Return the [x, y] coordinate for the center point of the cell that contains the specified text.  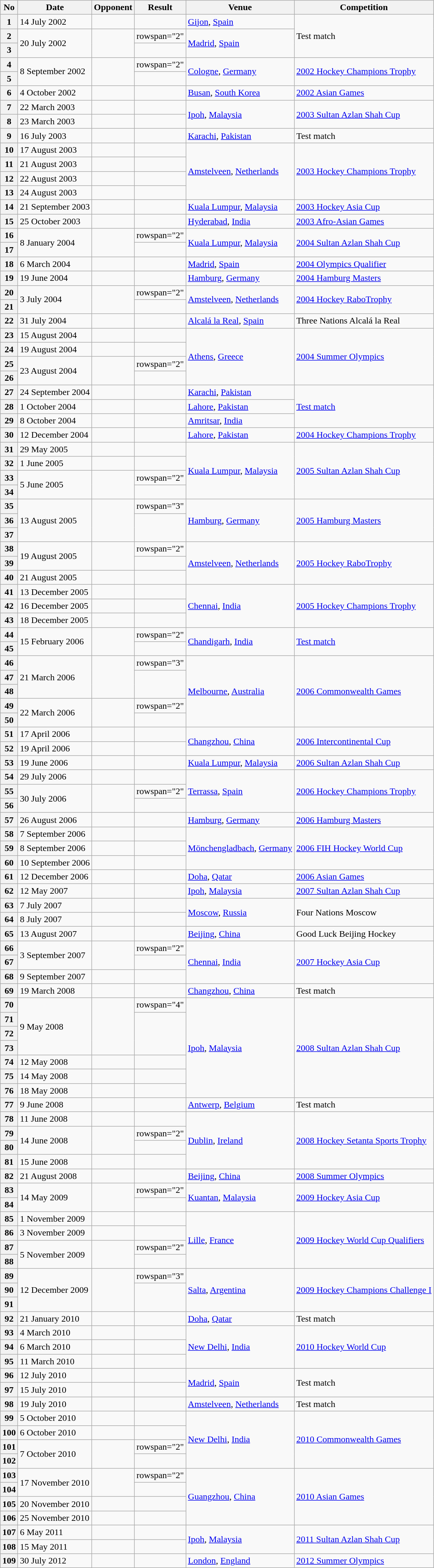
2008 Hockey Setanta Sports Trophy [364, 1140]
15 August 2004 [55, 335]
7 [9, 107]
109 [9, 1561]
9 June 2008 [55, 1105]
65 [9, 934]
9 May 2008 [55, 1026]
21 August 2005 [55, 577]
2005 Sultan Azlan Shah Cup [364, 471]
73 [9, 1048]
Result [160, 7]
26 [9, 378]
99 [9, 1418]
31 July 2004 [55, 321]
1 [9, 22]
12 December 2004 [55, 435]
51 [9, 734]
Good Luck Beijing Hockey [364, 934]
3 July 2004 [55, 300]
2008 Summer Olympics [364, 1176]
48 [9, 692]
29 July 2006 [55, 777]
Hyderabad, India [240, 221]
64 [9, 920]
5 November 2009 [55, 1254]
29 May 2005 [55, 449]
12 May 2008 [55, 1062]
Competition [364, 7]
2012 Summer Olympics [364, 1561]
2004 Hockey RaboTrophy [364, 300]
14 July 2002 [55, 22]
19 August 2005 [55, 556]
2006 Asian Games [364, 877]
15 [9, 221]
5 June 2005 [55, 485]
Cologne, Germany [240, 72]
10 September 2006 [55, 862]
2005 Hockey RaboTrophy [364, 563]
Three Nations Alcalá la Real [364, 321]
3 November 2009 [55, 1233]
5 October 2010 [55, 1418]
67 [9, 962]
Opponent [113, 7]
19 July 2010 [55, 1404]
44 [9, 635]
Kuantan, Malaysia [240, 1197]
2002 Asian Games [364, 93]
2003 Hockey Champions Trophy [364, 171]
75 [9, 1076]
15 June 2008 [55, 1162]
21 August 2003 [55, 164]
55 [9, 791]
24 September 2004 [55, 392]
2010 Asian Games [364, 1496]
69 [9, 991]
82 [9, 1176]
11 June 2008 [55, 1119]
2003 Sultan Azlan Shah Cup [364, 114]
12 [9, 179]
19 [9, 278]
59 [9, 848]
70 [9, 1005]
12 May 2007 [55, 891]
13 December 2005 [55, 592]
Busan, South Korea [240, 93]
Amritsar, India [240, 421]
84 [9, 1204]
104 [9, 1489]
13 August 2005 [55, 520]
2009 Hockey Champions Challenge I [364, 1290]
2002 Hockey Champions Trophy [364, 72]
80 [9, 1148]
8 September 2002 [55, 72]
Guangzhou, China [240, 1496]
Alcalá la Real, Spain [240, 321]
24 [9, 349]
96 [9, 1376]
3 September 2007 [55, 955]
21 [9, 307]
21 September 2003 [55, 207]
Lille, France [240, 1240]
10 [9, 150]
89 [9, 1276]
6 May 2011 [55, 1532]
62 [9, 891]
20 [9, 292]
30 July 2006 [55, 798]
72 [9, 1033]
23 August 2004 [55, 371]
rowspan="4" [160, 1005]
25 October 2003 [55, 221]
57 [9, 820]
102 [9, 1461]
4 [9, 64]
2005 Hamburg Masters [364, 520]
2007 Hockey Asia Cup [364, 962]
106 [9, 1518]
13 August 2007 [55, 934]
2006 Intercontinental Cup [364, 741]
23 [9, 335]
25 November 2010 [55, 1518]
37 [9, 535]
32 [9, 464]
6 March 2004 [55, 264]
14 June 2008 [55, 1140]
27 [9, 392]
68 [9, 976]
2003 Hockey Asia Cup [364, 207]
28 [9, 406]
7 July 2007 [55, 905]
2010 Commonwealth Games [364, 1440]
Melbourne, Australia [240, 692]
13 [9, 193]
98 [9, 1404]
2004 Hamburg Masters [364, 278]
41 [9, 592]
16 December 2005 [55, 606]
47 [9, 677]
Date [55, 7]
4 March 2010 [55, 1333]
76 [9, 1091]
8 September 2006 [55, 848]
6 October 2010 [55, 1432]
Terrassa, Spain [240, 791]
22 [9, 321]
15 July 2010 [55, 1390]
8 [9, 121]
Dublin, Ireland [240, 1140]
66 [9, 948]
83 [9, 1190]
77 [9, 1105]
15 May 2011 [55, 1547]
1 June 2005 [55, 464]
74 [9, 1062]
Mönchengladbach, Germany [240, 848]
2006 Hockey Champions Trophy [364, 791]
90 [9, 1290]
79 [9, 1133]
81 [9, 1162]
46 [9, 663]
11 [9, 164]
9 September 2007 [55, 976]
No [9, 7]
23 March 2003 [55, 121]
5 [9, 79]
19 June 2004 [55, 278]
88 [9, 1261]
2005 Hockey Champions Trophy [364, 606]
19 March 2008 [55, 991]
8 October 2004 [55, 421]
22 March 2003 [55, 107]
60 [9, 862]
18 [9, 264]
2 [9, 36]
43 [9, 620]
35 [9, 506]
19 April 2006 [55, 748]
14 May 2009 [55, 1197]
58 [9, 834]
19 August 2004 [55, 349]
54 [9, 777]
2009 Hockey World Cup Qualifiers [364, 1240]
7 October 2010 [55, 1454]
2007 Sultan Azlan Shah Cup [364, 891]
40 [9, 577]
2004 Sultan Azlan Shah Cup [364, 243]
21 January 2010 [55, 1318]
63 [9, 905]
2006 Hamburg Masters [364, 820]
16 July 2003 [55, 136]
52 [9, 748]
15 February 2006 [55, 642]
49 [9, 706]
Venue [240, 7]
18 May 2008 [55, 1091]
50 [9, 720]
45 [9, 649]
2010 Hockey World Cup [364, 1347]
2006 Sultan Azlan Shah Cup [364, 763]
71 [9, 1019]
16 [9, 235]
42 [9, 606]
6 March 2010 [55, 1347]
85 [9, 1219]
3 [9, 50]
95 [9, 1361]
12 December 2009 [55, 1290]
21 August 2008 [55, 1176]
21 March 2006 [55, 677]
92 [9, 1318]
103 [9, 1475]
22 March 2006 [55, 713]
12 December 2006 [55, 877]
94 [9, 1347]
61 [9, 877]
8 January 2004 [55, 243]
20 November 2010 [55, 1504]
100 [9, 1432]
22 August 2003 [55, 179]
30 July 2012 [55, 1561]
31 [9, 449]
Athens, Greece [240, 356]
105 [9, 1504]
Moscow, Russia [240, 912]
91 [9, 1304]
17 April 2006 [55, 734]
2011 Sultan Azlan Shah Cup [364, 1539]
17 November 2010 [55, 1482]
87 [9, 1247]
20 July 2002 [55, 43]
34 [9, 492]
53 [9, 763]
25 [9, 364]
26 August 2006 [55, 820]
33 [9, 478]
Gijon, Spain [240, 22]
101 [9, 1447]
2003 Afro-Asian Games [364, 221]
29 [9, 421]
56 [9, 805]
14 [9, 207]
17 August 2003 [55, 150]
London, England [240, 1561]
30 [9, 435]
38 [9, 549]
36 [9, 520]
78 [9, 1119]
107 [9, 1532]
86 [9, 1233]
17 [9, 250]
4 October 2002 [55, 93]
2006 Commonwealth Games [364, 692]
2008 Sultan Azlan Shah Cup [364, 1048]
39 [9, 563]
18 December 2005 [55, 620]
14 May 2008 [55, 1076]
7 September 2006 [55, 834]
24 August 2003 [55, 193]
2004 Olympics Qualifier [364, 264]
93 [9, 1333]
Four Nations Moscow [364, 912]
12 July 2010 [55, 1376]
108 [9, 1547]
97 [9, 1390]
1 November 2009 [55, 1219]
Chandigarh, India [240, 642]
6 [9, 93]
19 June 2006 [55, 763]
8 July 2007 [55, 920]
2004 Hockey Champions Trophy [364, 435]
2004 Summer Olympics [364, 356]
2009 Hockey Asia Cup [364, 1197]
9 [9, 136]
Salta, Argentina [240, 1290]
2006 FIH Hockey World Cup [364, 848]
11 March 2010 [55, 1361]
1 October 2004 [55, 406]
Antwerp, Belgium [240, 1105]
